Locate the cell with the specified text and output its (x, y) center coordinate. 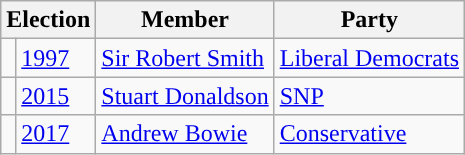
Election (48, 20)
Andrew Bowie (185, 134)
SNP (369, 96)
Conservative (369, 134)
Sir Robert Smith (185, 58)
2015 (56, 96)
Liberal Democrats (369, 58)
Stuart Donaldson (185, 96)
Member (185, 20)
Party (369, 20)
2017 (56, 134)
1997 (56, 58)
